Determine the (x, y) coordinate at the center of the cell enclosing the given text.  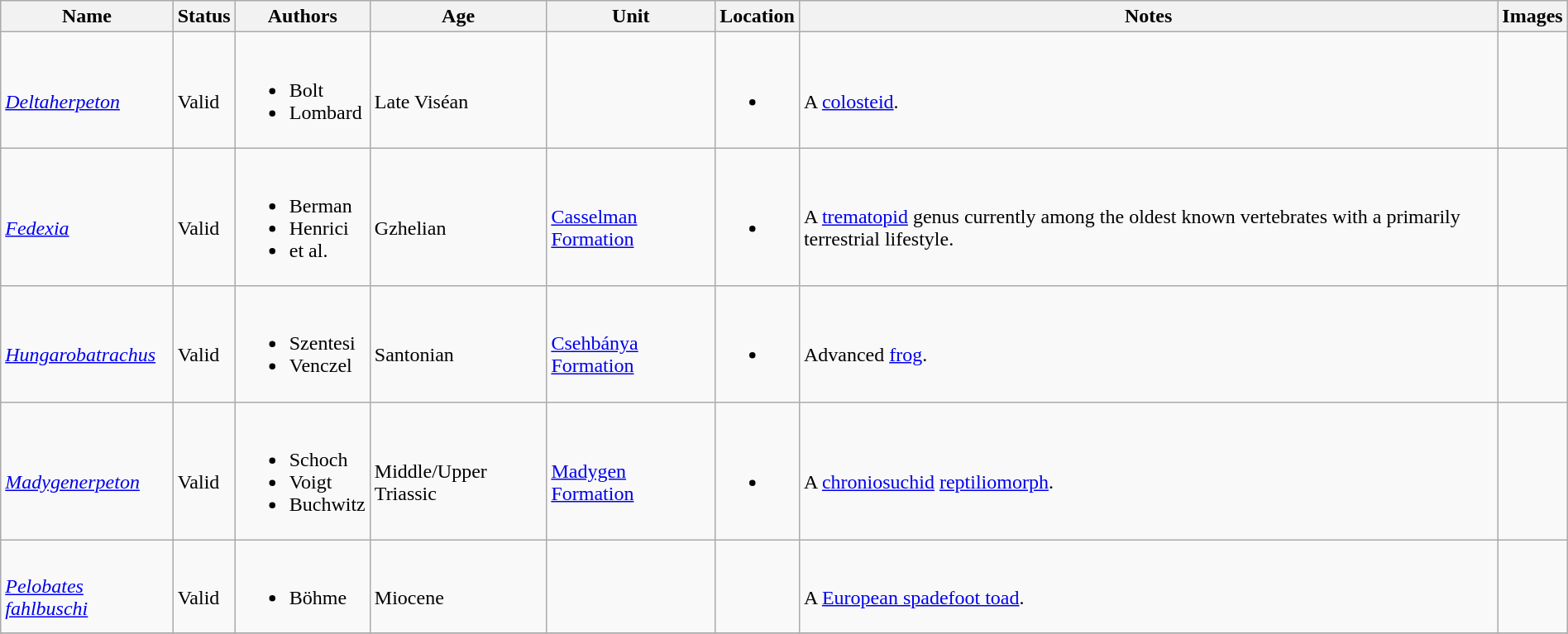
Age (458, 17)
Santonian (458, 344)
Gzhelian (458, 217)
Advanced frog. (1148, 344)
A chroniosuchid reptiliomorph. (1148, 471)
SzentesiVenczel (303, 344)
BoltLombard (303, 90)
Status (203, 17)
BermanHenriciet al. (303, 217)
Miocene (458, 587)
Casselman Formation (631, 217)
Middle/Upper Triassic (458, 471)
Madygenerpeton (87, 471)
Madygen Formation (631, 471)
Name (87, 17)
A colosteid. (1148, 90)
Böhme (303, 587)
A European spadefoot toad. (1148, 587)
SchochVoigtBuchwitz (303, 471)
Late Viséan (458, 90)
Images (1532, 17)
Unit (631, 17)
Hungarobatrachus (87, 344)
Pelobates fahlbuschi (87, 587)
Fedexia (87, 217)
A trematopid genus currently among the oldest known vertebrates with a primarily terrestrial lifestyle. (1148, 217)
Authors (303, 17)
Deltaherpeton (87, 90)
Csehbánya Formation (631, 344)
Location (758, 17)
Notes (1148, 17)
